Provide the (x, y) coordinate of the cell's center where the given text is located.  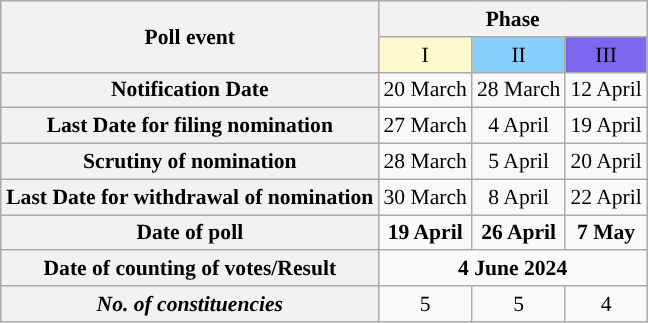
Phase (512, 19)
12 April (606, 90)
No. of constituencies (190, 304)
4 (606, 304)
26 April (518, 232)
Last Date for filing nomination (190, 126)
4 June 2024 (512, 268)
27 March (424, 126)
22 April (606, 197)
Scrutiny of nomination (190, 161)
Date of counting of votes/Result (190, 268)
Notification Date (190, 90)
Poll event (190, 36)
III (606, 54)
30 March (424, 197)
7 May (606, 232)
I (424, 54)
5 April (518, 161)
20 April (606, 161)
8 April (518, 197)
Last Date for withdrawal of nomination (190, 197)
20 March (424, 90)
4 April (518, 126)
Date of poll (190, 232)
II (518, 54)
